Determine the [X, Y] coordinate at the center of the cell enclosing the given text.  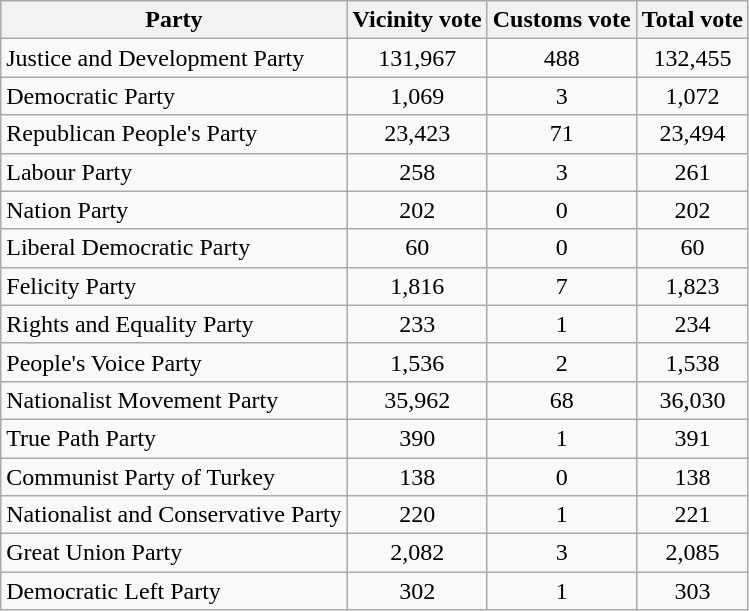
261 [692, 172]
Rights and Equality Party [174, 324]
Democratic Left Party [174, 591]
Customs vote [562, 20]
131,967 [417, 58]
1,823 [692, 286]
2,085 [692, 553]
Justice and Development Party [174, 58]
132,455 [692, 58]
Total vote [692, 20]
1,069 [417, 96]
Nation Party [174, 210]
2 [562, 362]
Labour Party [174, 172]
23,423 [417, 134]
Party [174, 20]
233 [417, 324]
234 [692, 324]
Democratic Party [174, 96]
Nationalist and Conservative Party [174, 515]
258 [417, 172]
Liberal Democratic Party [174, 248]
220 [417, 515]
Vicinity vote [417, 20]
71 [562, 134]
People's Voice Party [174, 362]
Felicity Party [174, 286]
Republican People's Party [174, 134]
221 [692, 515]
2,082 [417, 553]
Nationalist Movement Party [174, 400]
68 [562, 400]
303 [692, 591]
488 [562, 58]
36,030 [692, 400]
Great Union Party [174, 553]
390 [417, 438]
True Path Party [174, 438]
1,072 [692, 96]
35,962 [417, 400]
Communist Party of Turkey [174, 477]
1,538 [692, 362]
1,536 [417, 362]
391 [692, 438]
1,816 [417, 286]
7 [562, 286]
23,494 [692, 134]
302 [417, 591]
